From the cell containing the given text, extract its center point as [x, y] coordinate. 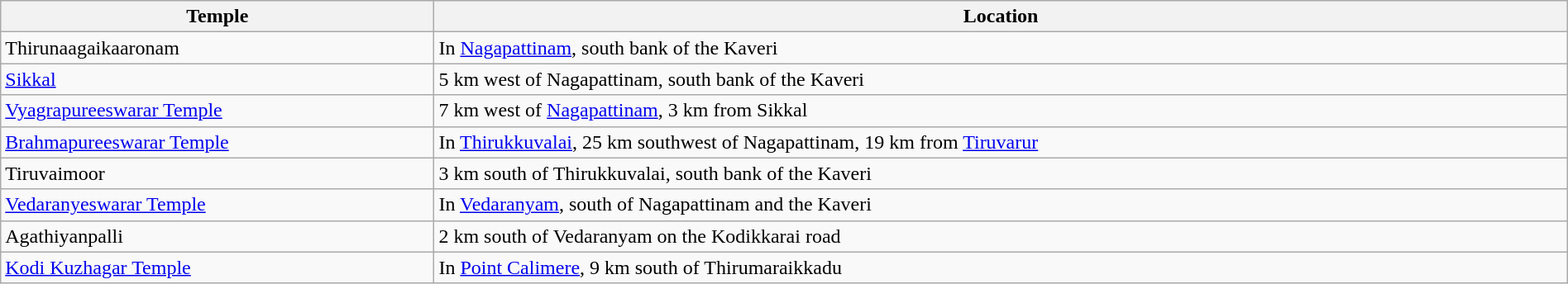
Tiruvaimoor [218, 173]
Vyagrapureeswarar Temple [218, 111]
5 km west of Nagapattinam, south bank of the Kaveri [1001, 79]
In Nagapattinam, south bank of the Kaveri [1001, 48]
Brahmapureeswarar Temple [218, 142]
2 km south of Vedaranyam on the Kodikkarai road [1001, 236]
Temple [218, 17]
Sikkal [218, 79]
In Vedaranyam, south of Nagapattinam and the Kaveri [1001, 205]
Kodi Kuzhagar Temple [218, 267]
In Point Calimere, 9 km south of Thirumaraikkadu [1001, 267]
Location [1001, 17]
7 km west of Nagapattinam, 3 km from Sikkal [1001, 111]
Agathiyanpalli [218, 236]
Thirunaagaikaaronam [218, 48]
3 km south of Thirukkuvalai, south bank of the Kaveri [1001, 173]
Vedaranyeswarar Temple [218, 205]
In Thirukkuvalai, 25 km southwest of Nagapattinam, 19 km from Tiruvarur [1001, 142]
